Determine the (x, y) coordinate at the center of the cell enclosing the given text.  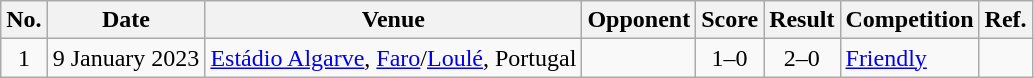
Venue (394, 20)
Date (126, 20)
Opponent (639, 20)
2–0 (802, 58)
Competition (910, 20)
Score (730, 20)
1 (24, 58)
No. (24, 20)
Friendly (910, 58)
Ref. (1006, 20)
Estádio Algarve, Faro/Loulé, Portugal (394, 58)
1–0 (730, 58)
9 January 2023 (126, 58)
Result (802, 20)
